Extract the (X, Y) coordinate from the center of the cell holding the provided text.  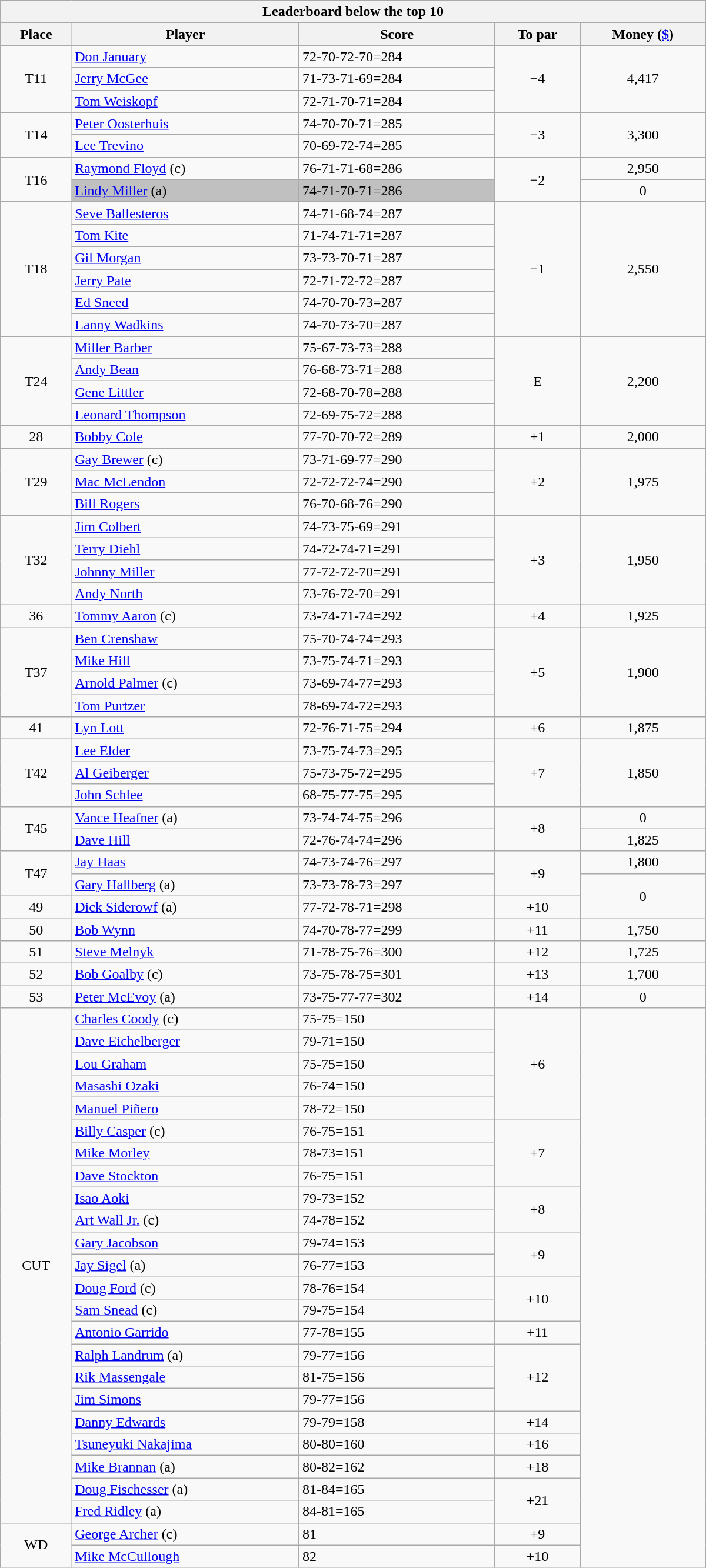
75-73-75-72=295 (397, 773)
80-80=160 (397, 1444)
74-78=152 (397, 1220)
Billy Casper (c) (186, 1131)
Andy North (186, 593)
To par (538, 34)
+16 (538, 1444)
Gil Morgan (186, 258)
T42 (36, 773)
1,800 (642, 862)
Rik Massengale (186, 1377)
Tsuneyuki Nakajima (186, 1444)
81 (397, 1534)
T45 (36, 829)
T16 (36, 179)
T32 (36, 560)
Bob Wynn (186, 929)
Sam Snead (c) (186, 1310)
2,000 (642, 437)
Player (186, 34)
T11 (36, 79)
77-72-78-71=298 (397, 907)
+2 (538, 482)
74-73-74-76=297 (397, 862)
1,875 (642, 728)
Leonard Thompson (186, 415)
79-79=158 (397, 1422)
73-71-69-77=290 (397, 459)
Gay Brewer (c) (186, 459)
E (538, 381)
Bob Goalby (c) (186, 974)
80-82=162 (397, 1467)
Jerry Pate (186, 281)
1,750 (642, 929)
T24 (36, 381)
81-84=165 (397, 1489)
+18 (538, 1467)
Dave Hill (186, 840)
79-75=154 (397, 1310)
73-76-72-70=291 (397, 593)
Leaderboard below the top 10 (353, 12)
74-70-78-77=299 (397, 929)
1,850 (642, 773)
Peter Oosterhuis (186, 124)
WD (36, 1545)
82 (397, 1556)
Peter McEvoy (a) (186, 997)
Score (397, 34)
Dave Stockton (186, 1176)
70-69-72-74=285 (397, 146)
Charles Coody (c) (186, 1019)
74-71-70-71=286 (397, 191)
Doug Fischesser (a) (186, 1489)
1,725 (642, 952)
Ed Sneed (186, 303)
50 (36, 929)
72-72-72-74=290 (397, 482)
Arnold Palmer (c) (186, 683)
2,950 (642, 168)
Jim Colbert (186, 526)
Tommy Aaron (c) (186, 616)
78-76=154 (397, 1287)
Lee Elder (186, 750)
1,950 (642, 560)
CUT (36, 1266)
Terry Diehl (186, 549)
84-81=165 (397, 1512)
Steve Melnyk (186, 952)
−4 (538, 79)
Masashi Ozaki (186, 1086)
77-78=155 (397, 1332)
Lyn Lott (186, 728)
Lindy Miller (a) (186, 191)
Tom Kite (186, 235)
4,417 (642, 79)
Lou Graham (186, 1064)
T29 (36, 482)
1,900 (642, 672)
72-69-75-72=288 (397, 415)
74-73-75-69=291 (397, 526)
73-73-78-73=297 (397, 885)
81-75=156 (397, 1377)
36 (36, 616)
78-69-74-72=293 (397, 706)
Al Geiberger (186, 773)
Art Wall Jr. (c) (186, 1220)
Gary Hallberg (a) (186, 885)
41 (36, 728)
Johnny Miller (186, 571)
73-75-77-77=302 (397, 997)
−3 (538, 135)
Danny Edwards (186, 1422)
71-74-71-71=287 (397, 235)
72-76-71-75=294 (397, 728)
Andy Bean (186, 370)
2,550 (642, 269)
+21 (538, 1500)
Bobby Cole (186, 437)
Jerry McGee (186, 79)
53 (36, 997)
71-78-75-76=300 (397, 952)
T37 (36, 672)
John Schlee (186, 795)
52 (36, 974)
3,300 (642, 135)
−1 (538, 269)
73-74-71-74=292 (397, 616)
Ralph Landrum (a) (186, 1355)
74-72-74-71=291 (397, 549)
Vance Heafner (a) (186, 818)
74-70-73-70=287 (397, 325)
73-74-74-75=296 (397, 818)
Mike Hill (186, 661)
Tom Purtzer (186, 706)
76-68-73-71=288 (397, 370)
Mac McLendon (186, 482)
73-75-74-73=295 (397, 750)
1,925 (642, 616)
Jay Sigel (a) (186, 1265)
Jim Simons (186, 1400)
77-70-70-72=289 (397, 437)
72-70-72-70=284 (397, 56)
76-70-68-76=290 (397, 504)
76-77=153 (397, 1265)
75-67-73-73=288 (397, 348)
28 (36, 437)
T47 (36, 873)
Gary Jacobson (186, 1243)
68-75-77-75=295 (397, 795)
75-70-74-74=293 (397, 638)
Gene Littler (186, 392)
T14 (36, 135)
T18 (36, 269)
72-71-72-72=287 (397, 281)
73-69-74-77=293 (397, 683)
Miller Barber (186, 348)
1,700 (642, 974)
76-74=150 (397, 1086)
73-73-70-71=287 (397, 258)
Jay Haas (186, 862)
1,825 (642, 840)
72-76-74-74=296 (397, 840)
Tom Weiskopf (186, 101)
Lee Trevino (186, 146)
79-73=152 (397, 1198)
Doug Ford (c) (186, 1287)
Money ($) (642, 34)
76-71-71-68=286 (397, 168)
74-70-70-73=287 (397, 303)
73-75-74-71=293 (397, 661)
George Archer (c) (186, 1534)
Isao Aoki (186, 1198)
Mike McCullough (186, 1556)
74-71-68-74=287 (397, 213)
78-73=151 (397, 1153)
74-70-70-71=285 (397, 124)
Don January (186, 56)
79-74=153 (397, 1243)
Place (36, 34)
Raymond Floyd (c) (186, 168)
72-71-70-71=284 (397, 101)
+3 (538, 560)
+4 (538, 616)
1,975 (642, 482)
+1 (538, 437)
Mike Brannan (a) (186, 1467)
+13 (538, 974)
+5 (538, 672)
Dick Siderowf (a) (186, 907)
78-72=150 (397, 1109)
Dave Eichelberger (186, 1042)
Antonio Garrido (186, 1332)
Bill Rogers (186, 504)
Fred Ridley (a) (186, 1512)
Ben Crenshaw (186, 638)
73-75-78-75=301 (397, 974)
Lanny Wadkins (186, 325)
Seve Ballesteros (186, 213)
79-71=150 (397, 1042)
51 (36, 952)
77-72-72-70=291 (397, 571)
2,200 (642, 381)
71-73-71-69=284 (397, 79)
72-68-70-78=288 (397, 392)
49 (36, 907)
Mike Morley (186, 1153)
Manuel Piñero (186, 1109)
−2 (538, 179)
